Output the [x, y] coordinate of the center of the cell containing the given text.  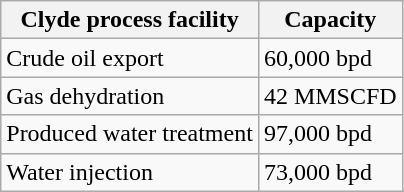
Crude oil export [130, 58]
Clyde process facility [130, 20]
Capacity [330, 20]
73,000 bpd [330, 172]
97,000 bpd [330, 134]
Produced water treatment [130, 134]
Gas dehydration [130, 96]
42 MMSCFD [330, 96]
Water injection [130, 172]
60,000 bpd [330, 58]
